Output the [x, y] coordinate of the center of the cell containing the given text.  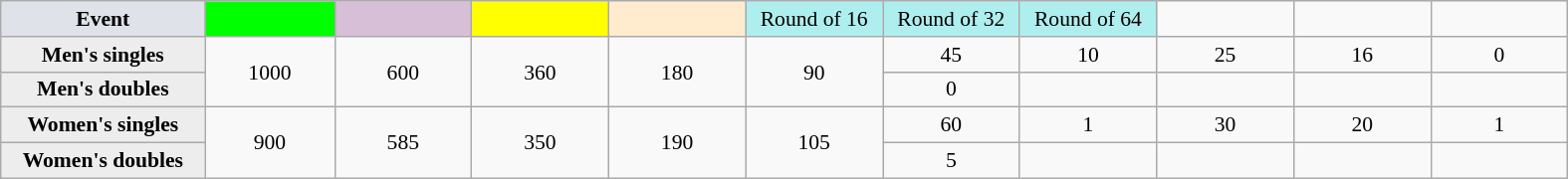
60 [951, 125]
600 [403, 72]
585 [403, 143]
105 [814, 143]
30 [1226, 125]
10 [1088, 55]
Men's singles [104, 55]
Women's singles [104, 125]
Round of 16 [814, 19]
Women's doubles [104, 161]
360 [541, 72]
45 [951, 55]
900 [270, 143]
90 [814, 72]
16 [1362, 55]
5 [951, 161]
350 [541, 143]
180 [677, 72]
Men's doubles [104, 89]
Event [104, 19]
20 [1362, 125]
Round of 64 [1088, 19]
Round of 32 [951, 19]
25 [1226, 55]
190 [677, 143]
1000 [270, 72]
